Determine the [x, y] coordinate at the center of the cell enclosing the given text.  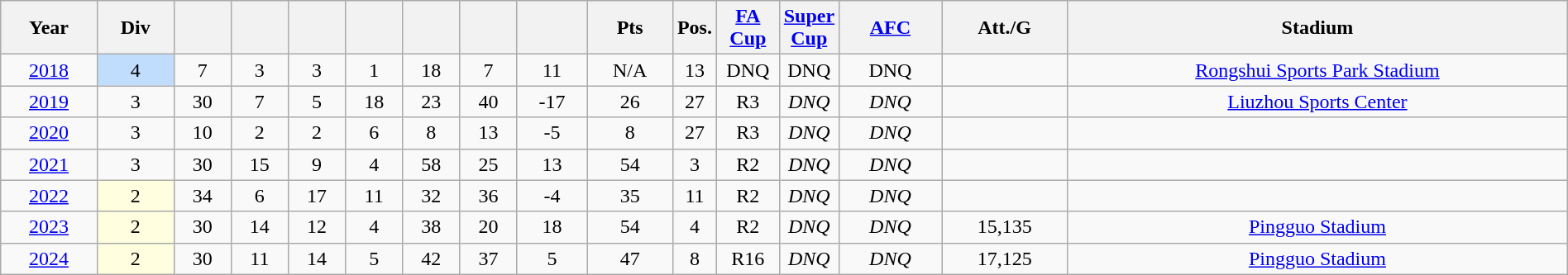
Super Cup [809, 28]
9 [316, 164]
1 [374, 70]
20 [488, 227]
25 [488, 164]
Liuzhou Sports Center [1318, 102]
FA Cup [748, 28]
37 [488, 258]
-17 [552, 102]
40 [488, 102]
2020 [50, 133]
Stadium [1318, 28]
23 [432, 102]
17,125 [1005, 258]
15 [260, 164]
2024 [50, 258]
17 [316, 196]
32 [432, 196]
2021 [50, 164]
-4 [552, 196]
2022 [50, 196]
R16 [748, 258]
Att./G [1005, 28]
2019 [50, 102]
26 [630, 102]
36 [488, 196]
Pts [630, 28]
12 [316, 227]
AFC [890, 28]
35 [630, 196]
Year [50, 28]
38 [432, 227]
15,135 [1005, 227]
2018 [50, 70]
Div [136, 28]
34 [202, 196]
2023 [50, 227]
42 [432, 258]
-5 [552, 133]
N/A [630, 70]
Rongshui Sports Park Stadium [1318, 70]
47 [630, 258]
Pos. [695, 28]
58 [432, 164]
10 [202, 133]
